Output the (X, Y) coordinate of the center of the cell containing the given text.  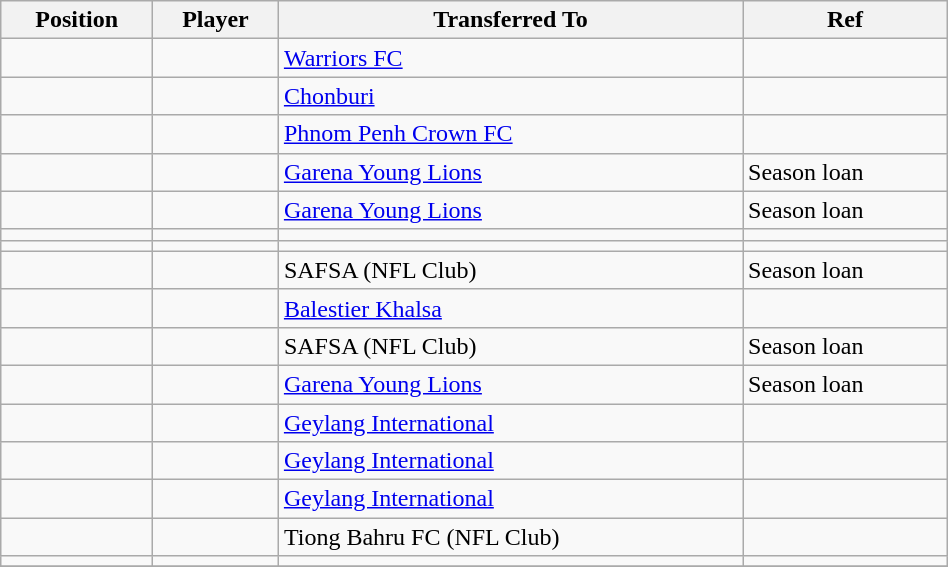
Transferred To (510, 20)
Phnom Penh Crown FC (510, 134)
Chonburi (510, 96)
Position (77, 20)
Player (216, 20)
Tiong Bahru FC (NFL Club) (510, 537)
Warriors FC (510, 58)
Ref (846, 20)
Balestier Khalsa (510, 308)
